Extract the (X, Y) coordinate from the center of the cell holding the provided text.  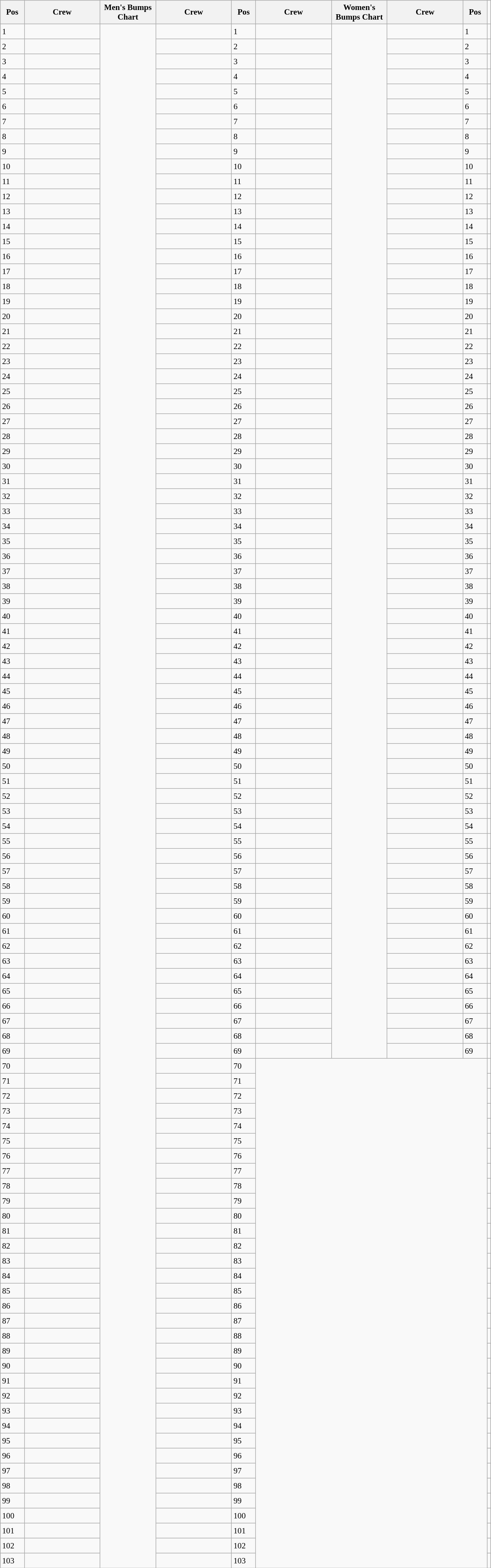
Men's Bumps Chart (128, 12)
Women's Bumps Chart (360, 12)
